Capture the cell that displays the provided text and extract its [x, y] central coordinate. 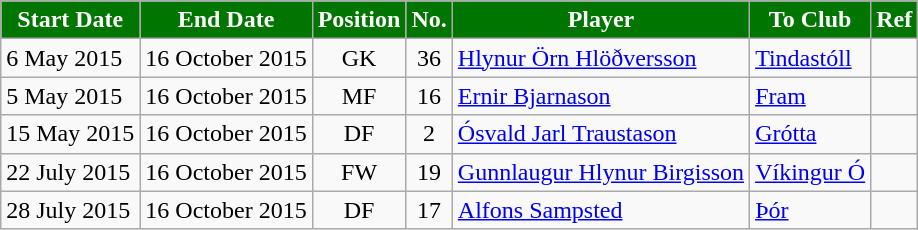
Þór [810, 210]
Hlynur Örn Hlöðversson [600, 58]
Ref [894, 20]
17 [429, 210]
Ósvald Jarl Traustason [600, 134]
22 July 2015 [70, 172]
28 July 2015 [70, 210]
MF [359, 96]
Player [600, 20]
Víkingur Ó [810, 172]
6 May 2015 [70, 58]
Start Date [70, 20]
Gunnlaugur Hlynur Birgisson [600, 172]
Position [359, 20]
Alfons Sampsted [600, 210]
Grótta [810, 134]
16 [429, 96]
FW [359, 172]
Ernir Bjarnason [600, 96]
5 May 2015 [70, 96]
To Club [810, 20]
Fram [810, 96]
15 May 2015 [70, 134]
19 [429, 172]
GK [359, 58]
2 [429, 134]
No. [429, 20]
End Date [226, 20]
Tindastóll [810, 58]
36 [429, 58]
